Locate the cell with the specified text and output its (x, y) center coordinate. 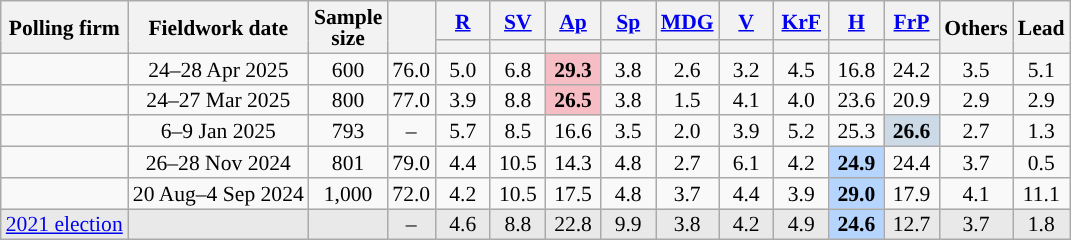
1.3 (1042, 132)
Samplesize (348, 27)
V (746, 20)
Ap (572, 20)
24.4 (912, 162)
Others (976, 27)
1,000 (348, 194)
FrP (912, 20)
KrF (802, 20)
26–28 Nov 2024 (218, 162)
4.6 (462, 224)
H (856, 20)
4.0 (802, 100)
20 Aug–4 Sep 2024 (218, 194)
76.0 (411, 68)
29.3 (572, 68)
5.2 (802, 132)
8.5 (518, 132)
793 (348, 132)
72.0 (411, 194)
Sp (628, 20)
77.0 (411, 100)
23.6 (856, 100)
24–27 Mar 2025 (218, 100)
16.6 (572, 132)
17.9 (912, 194)
6–9 Jan 2025 (218, 132)
Lead (1042, 27)
29.0 (856, 194)
2021 election (64, 224)
2.6 (688, 68)
6.8 (518, 68)
16.8 (856, 68)
25.3 (856, 132)
79.0 (411, 162)
801 (348, 162)
5.7 (462, 132)
9.9 (628, 224)
24.9 (856, 162)
4.5 (802, 68)
1.5 (688, 100)
22.8 (572, 224)
Fieldwork date (218, 27)
12.7 (912, 224)
4.9 (802, 224)
2.0 (688, 132)
600 (348, 68)
26.6 (912, 132)
17.5 (572, 194)
5.0 (462, 68)
26.5 (572, 100)
6.1 (746, 162)
0.5 (1042, 162)
24.6 (856, 224)
SV (518, 20)
20.9 (912, 100)
R (462, 20)
14.3 (572, 162)
1.8 (1042, 224)
11.1 (1042, 194)
24–28 Apr 2025 (218, 68)
800 (348, 100)
MDG (688, 20)
3.2 (746, 68)
5.1 (1042, 68)
Polling firm (64, 27)
24.2 (912, 68)
